From the cell containing the given text, extract its center point as [x, y] coordinate. 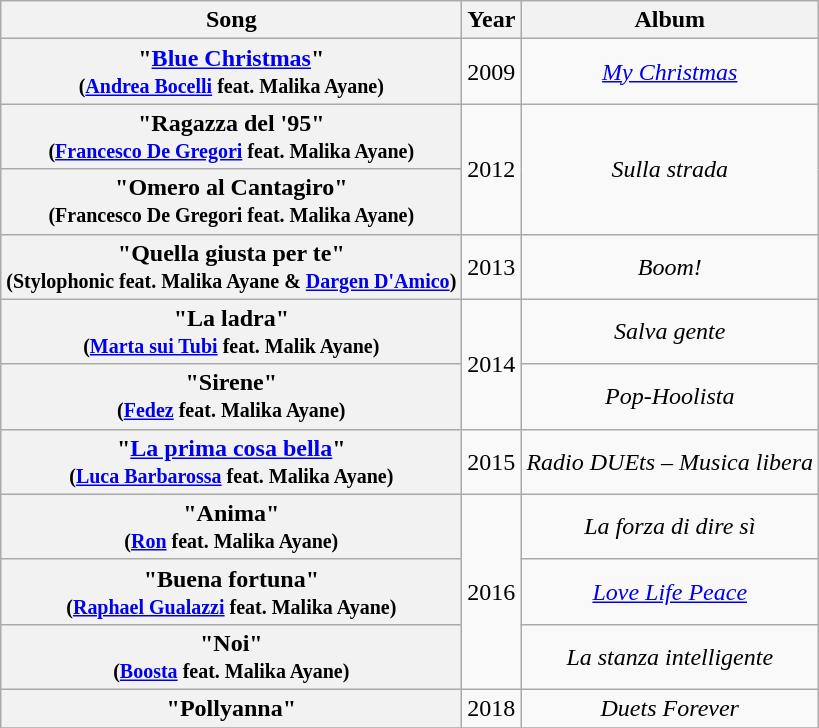
Boom! [670, 266]
La forza di dire sì [670, 526]
Salva gente [670, 332]
Pop-Hoolista [670, 396]
Sulla strada [670, 169]
2018 [492, 708]
2012 [492, 169]
2009 [492, 72]
2014 [492, 364]
"Noi"(Boosta feat. Malika Ayane) [232, 656]
"Pollyanna" [232, 708]
My Christmas [670, 72]
"Sirene"(Fedez feat. Malika Ayane) [232, 396]
2013 [492, 266]
"Omero al Cantagiro"(Francesco De Gregori feat. Malika Ayane) [232, 202]
Duets Forever [670, 708]
"La prima cosa bella"(Luca Barbarossa feat. Malika Ayane) [232, 462]
Year [492, 20]
Radio DUEts – Musica libera [670, 462]
"Buena fortuna"(Raphael Gualazzi feat. Malika Ayane) [232, 592]
2015 [492, 462]
2016 [492, 592]
Album [670, 20]
"Quella giusta per te"(Stylophonic feat. Malika Ayane & Dargen D'Amico) [232, 266]
"Ragazza del '95"(Francesco De Gregori feat. Malika Ayane) [232, 136]
Song [232, 20]
"La ladra"(Marta sui Tubi feat. Malik Ayane) [232, 332]
Love Life Peace [670, 592]
"Anima"(Ron feat. Malika Ayane) [232, 526]
La stanza intelligente [670, 656]
"Blue Christmas"(Andrea Bocelli feat. Malika Ayane) [232, 72]
